Determine the [x, y] coordinate at the center of the cell enclosing the given text.  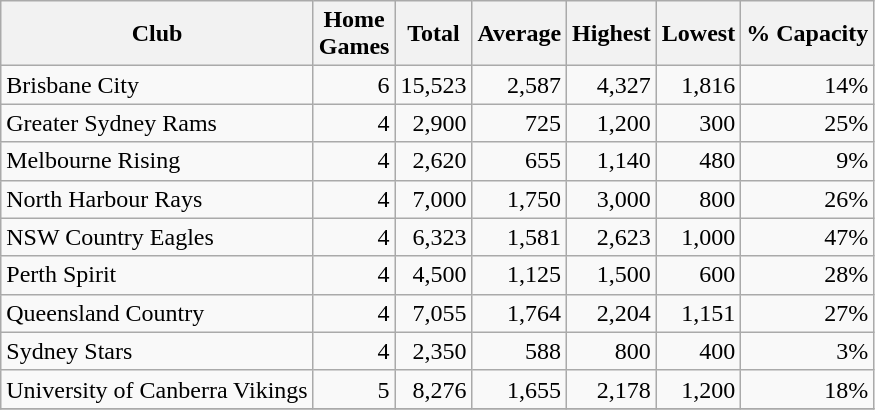
1,500 [612, 275]
Perth Spirit [157, 275]
480 [698, 161]
2,178 [612, 389]
4,327 [612, 85]
1,125 [520, 275]
25% [808, 123]
7,055 [434, 313]
28% [808, 275]
725 [520, 123]
3% [808, 351]
1,655 [520, 389]
7,000 [434, 199]
15,523 [434, 85]
1,816 [698, 85]
1,750 [520, 199]
1,151 [698, 313]
Brisbane City [157, 85]
47% [808, 237]
3,000 [612, 199]
300 [698, 123]
HomeGames [354, 34]
Melbourne Rising [157, 161]
Total [434, 34]
Highest [612, 34]
600 [698, 275]
University of Canberra Vikings [157, 389]
North Harbour Rays [157, 199]
Lowest [698, 34]
Queensland Country [157, 313]
6,323 [434, 237]
400 [698, 351]
2,623 [612, 237]
% Capacity [808, 34]
Greater Sydney Rams [157, 123]
2,900 [434, 123]
1,140 [612, 161]
NSW Country Eagles [157, 237]
14% [808, 85]
655 [520, 161]
2,587 [520, 85]
588 [520, 351]
5 [354, 389]
4,500 [434, 275]
8,276 [434, 389]
26% [808, 199]
Sydney Stars [157, 351]
2,350 [434, 351]
9% [808, 161]
Club [157, 34]
6 [354, 85]
1,764 [520, 313]
1,000 [698, 237]
18% [808, 389]
2,620 [434, 161]
Average [520, 34]
2,204 [612, 313]
27% [808, 313]
1,581 [520, 237]
